Scan for the cell matching the given text and deliver its (x, y) coordinate at center. 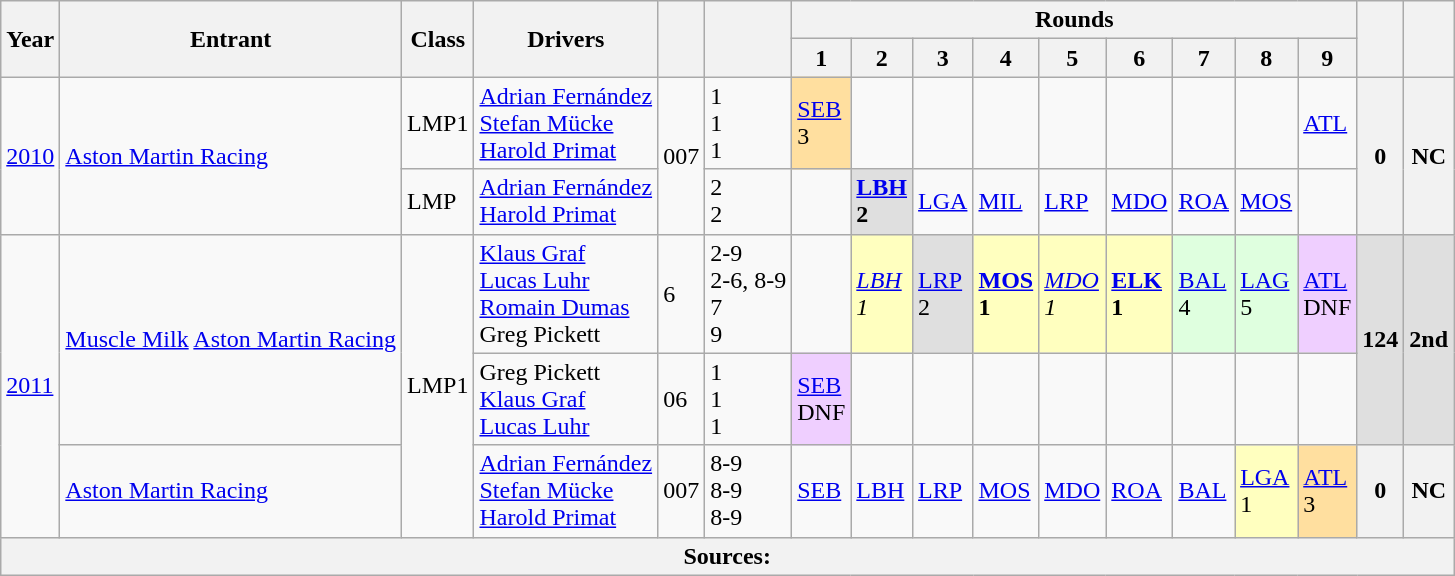
MIL (1006, 202)
ATL (1328, 123)
BAL4 (1204, 294)
ATL3 (1328, 491)
Muscle Milk Aston Martin Racing (231, 340)
Rounds (1074, 20)
SEBDNF (822, 399)
ELK1 (1140, 294)
2 (882, 58)
LMP (438, 202)
Year (30, 39)
7 (1204, 58)
LGA (943, 202)
MDO1 (1072, 294)
LBH (882, 491)
5 (1072, 58)
Adrian Fernández Harold Primat (566, 202)
2010 (30, 156)
SEB3 (822, 123)
Entrant (231, 39)
Klaus Graf Lucas Luhr Romain Dumas Greg Pickett (566, 294)
8-98-98-9 (748, 491)
LRP2 (943, 294)
06 (682, 399)
Sources: (728, 556)
BAL (1204, 491)
2-92-6, 8-979 (748, 294)
Greg Pickett Klaus Graf Lucas Luhr (566, 399)
Drivers (566, 39)
124 (1380, 340)
9 (1328, 58)
ATLDNF (1328, 294)
LGA1 (1266, 491)
1 (822, 58)
Class (438, 39)
LBH2 (882, 202)
LAG5 (1266, 294)
8 (1266, 58)
4 (1006, 58)
22 (748, 202)
LBH1 (882, 294)
3 (943, 58)
2011 (30, 386)
SEB (822, 491)
MOS1 (1006, 294)
2nd (1429, 340)
